Search for the cell housing the specified text and yield its [X, Y] center coordinate. 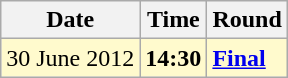
Date [70, 20]
14:30 [174, 58]
Round [247, 20]
30 June 2012 [70, 58]
Final [247, 58]
Time [174, 20]
